Pinpoint the cell where the given text exists, returning its (X, Y) midpoint coordinate. 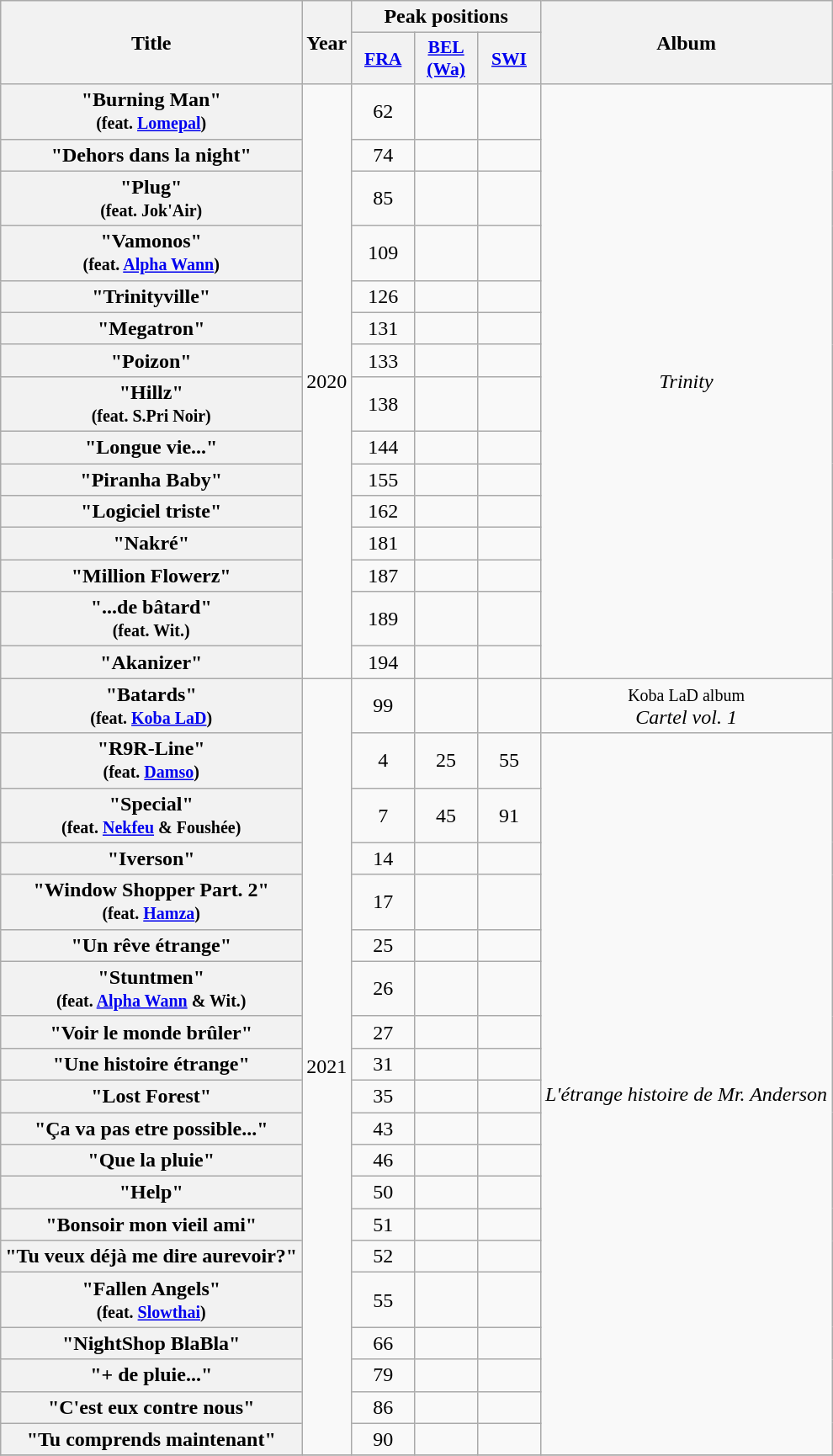
BEL(Wa) (446, 59)
66 (384, 1343)
90 (384, 1439)
"Window Shopper Part. 2"(feat. Hamza) (151, 902)
86 (384, 1407)
194 (384, 662)
189 (384, 619)
FRA (384, 59)
"Fallen Angels"(feat. Slowthai) (151, 1299)
"...de bâtard"(feat. Wit.) (151, 619)
"Une histoire étrange" (151, 1064)
17 (384, 902)
"Longue vie..." (151, 447)
4 (384, 761)
52 (384, 1257)
27 (384, 1032)
Koba LaD albumCartel vol. 1 (686, 705)
"Akanizer" (151, 662)
"Stuntmen"(feat. Alpha Wann & Wit.) (151, 988)
Album (686, 42)
SWI (510, 59)
Trinity (686, 381)
31 (384, 1064)
79 (384, 1375)
"Voir le monde brûler" (151, 1032)
Title (151, 42)
"Poizon" (151, 360)
"Batards"(feat. Koba LaD) (151, 705)
7 (384, 815)
Year (326, 42)
131 (384, 328)
74 (384, 155)
35 (384, 1096)
"Iverson" (151, 858)
109 (384, 252)
"Burning Man"(feat. Lomepal) (151, 111)
"+ de pluie..." (151, 1375)
"Ça va pas etre possible..." (151, 1129)
"R9R-Line"(feat. Damso) (151, 761)
"Piranha Baby" (151, 479)
85 (384, 199)
2021 (326, 1067)
126 (384, 296)
Peak positions (446, 17)
26 (384, 988)
14 (384, 858)
"Plug"(feat. Jok'Air) (151, 199)
144 (384, 447)
138 (384, 404)
187 (384, 576)
"Hillz"(feat. S.Pri Noir) (151, 404)
46 (384, 1161)
"Trinityville" (151, 296)
133 (384, 360)
"Tu veux déjà me dire aurevoir?" (151, 1257)
"Help" (151, 1193)
"NightShop BlaBla" (151, 1343)
45 (446, 815)
99 (384, 705)
"Vamonos"(feat. Alpha Wann) (151, 252)
L'étrange histoire de Mr. Anderson (686, 1094)
51 (384, 1225)
43 (384, 1129)
"Logiciel triste" (151, 512)
"Special"(feat. Nekfeu & Foushée) (151, 815)
2020 (326, 381)
"Dehors dans la night" (151, 155)
162 (384, 512)
"C'est eux contre nous" (151, 1407)
"Que la pluie" (151, 1161)
"Million Flowerz" (151, 576)
"Tu comprends maintenant" (151, 1439)
181 (384, 544)
"Nakré" (151, 544)
"Megatron" (151, 328)
91 (510, 815)
155 (384, 479)
"Un rêve étrange" (151, 945)
62 (384, 111)
"Bonsoir mon vieil ami" (151, 1225)
50 (384, 1193)
"Lost Forest" (151, 1096)
